Pinpoint the cell where the given text exists, returning its (X, Y) midpoint coordinate. 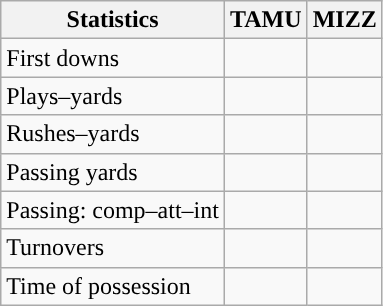
MIZZ (344, 20)
Passing: comp–att–int (113, 210)
Plays–yards (113, 96)
TAMU (266, 20)
Time of possession (113, 286)
Statistics (113, 20)
Passing yards (113, 172)
Turnovers (113, 248)
Rushes–yards (113, 134)
First downs (113, 58)
